Output the (x, y) coordinate of the center of the cell containing the given text.  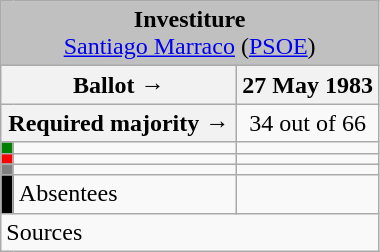
34 out of 66 (308, 123)
Required majority → (119, 123)
27 May 1983 (308, 85)
Sources (190, 232)
Absentees (125, 194)
InvestitureSantiago Marraco (PSOE) (190, 34)
Ballot → (119, 85)
